Find where the given text appears and provide that cell's center as (X, Y) coordinate. 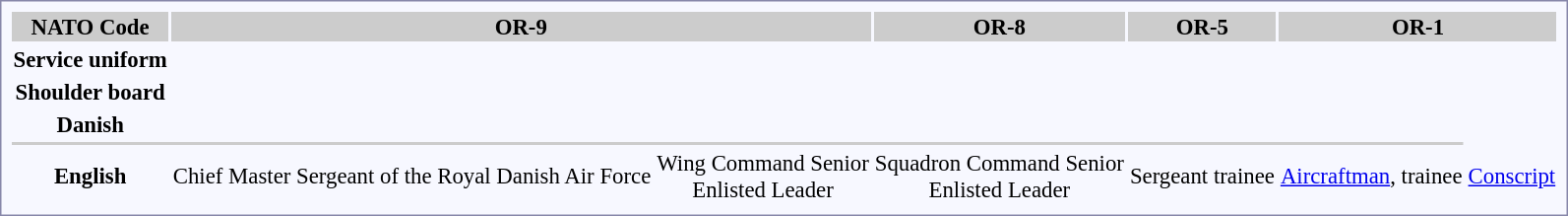
OR-9 (521, 27)
Danish (91, 124)
OR-8 (999, 27)
Squadron Command SeniorEnlisted Leader (999, 176)
Chief Master Sergeant of the Royal Danish Air Force (411, 176)
Service uniform (91, 59)
English (91, 176)
Wing Command SeniorEnlisted Leader (764, 176)
Sergeant trainee (1202, 176)
Shoulder board (91, 92)
Conscript (1512, 176)
NATO Code (91, 27)
OR-1 (1417, 27)
OR-5 (1202, 27)
Aircraftman, trainee (1371, 176)
